Extract the [x, y] coordinate from the center of the cell holding the provided text.  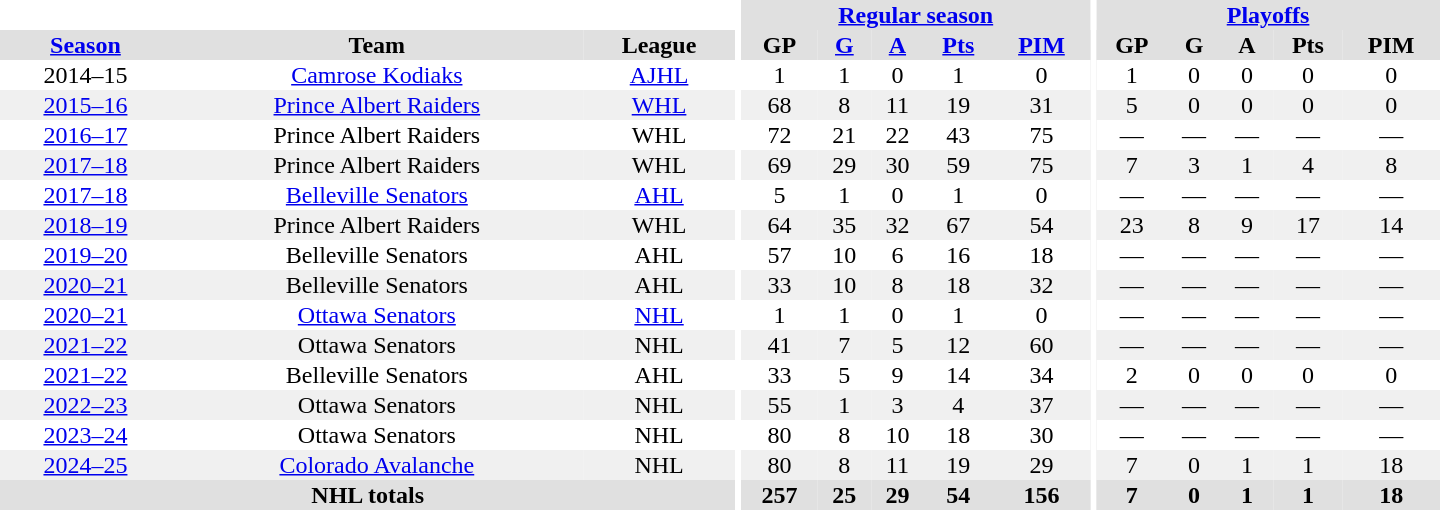
57 [780, 255]
2015–16 [86, 105]
25 [844, 495]
AJHL [660, 75]
41 [780, 345]
64 [780, 225]
37 [1042, 405]
6 [898, 255]
31 [1042, 105]
35 [844, 225]
68 [780, 105]
55 [780, 405]
2024–25 [86, 465]
69 [780, 165]
72 [780, 135]
22 [898, 135]
2 [1132, 375]
60 [1042, 345]
23 [1132, 225]
17 [1308, 225]
257 [780, 495]
2019–20 [86, 255]
16 [958, 255]
NHL totals [368, 495]
43 [958, 135]
Season [86, 45]
Camrose Kodiaks [377, 75]
2014–15 [86, 75]
League [660, 45]
12 [958, 345]
67 [958, 225]
2018–19 [86, 225]
59 [958, 165]
Colorado Avalanche [377, 465]
2022–23 [86, 405]
Team [377, 45]
34 [1042, 375]
Regular season [916, 15]
156 [1042, 495]
2016–17 [86, 135]
2023–24 [86, 435]
Playoffs [1268, 15]
21 [844, 135]
